Pinpoint the cell where the given text exists, returning its (x, y) midpoint coordinate. 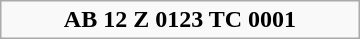
AB 12 Z 0123 TC 0001 (180, 20)
